From the cell containing the given text, extract its center point as [x, y] coordinate. 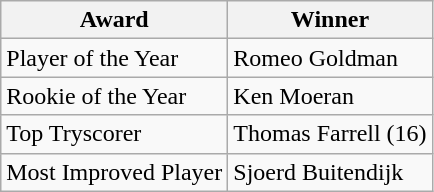
Ken Moeran [330, 96]
Most Improved Player [114, 172]
Player of the Year [114, 58]
Winner [330, 20]
Award [114, 20]
Thomas Farrell (16) [330, 134]
Sjoerd Buitendijk [330, 172]
Top Tryscorer [114, 134]
Rookie of the Year [114, 96]
Romeo Goldman [330, 58]
